Find where the given text appears and provide that cell's center as (X, Y) coordinate. 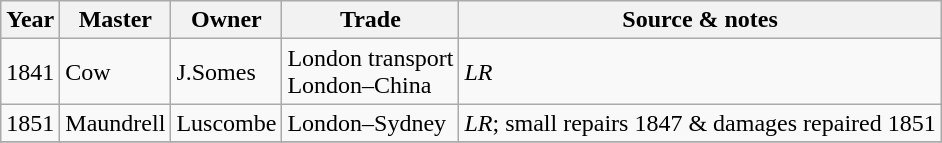
LR; small repairs 1847 & damages repaired 1851 (700, 123)
1841 (30, 72)
Cow (116, 72)
Maundrell (116, 123)
London transportLondon–China (370, 72)
Luscombe (226, 123)
Source & notes (700, 20)
LR (700, 72)
Master (116, 20)
Year (30, 20)
Owner (226, 20)
1851 (30, 123)
Trade (370, 20)
London–Sydney (370, 123)
J.Somes (226, 72)
